Pinpoint the cell where the given text exists, returning its [X, Y] midpoint coordinate. 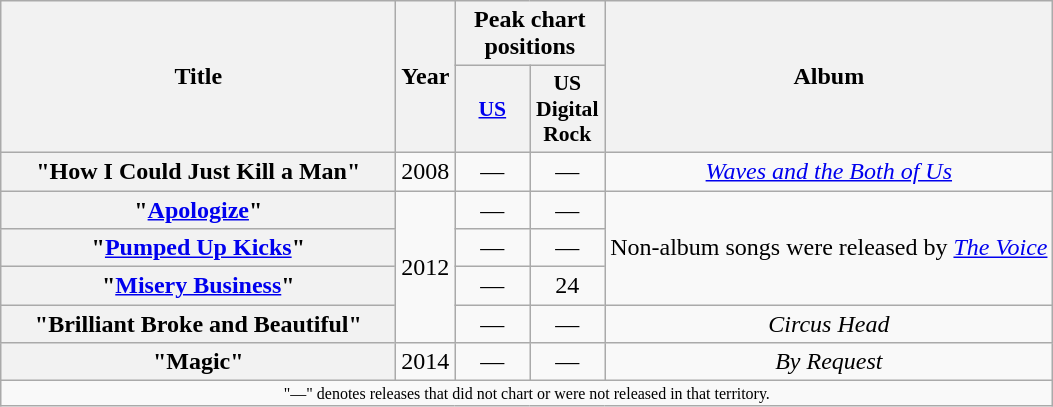
"How I Could Just Kill a Man" [198, 171]
"Pumped Up Kicks" [198, 248]
"—" denotes releases that did not chart or were not released in that territory. [527, 393]
Peak chart positions [530, 34]
Year [426, 77]
Waves and the Both of Us [829, 171]
24 [568, 286]
Album [829, 77]
"Brilliant Broke and Beautiful" [198, 324]
Non-album songs were released by The Voice [829, 247]
USDigital Rock [568, 110]
Title [198, 77]
2012 [426, 266]
Circus Head [829, 324]
2014 [426, 362]
By Request [829, 362]
US [492, 110]
"Misery Business" [198, 286]
"Apologize" [198, 209]
"Magic" [198, 362]
2008 [426, 171]
